Extract the (X, Y) coordinate from the center of the cell holding the provided text.  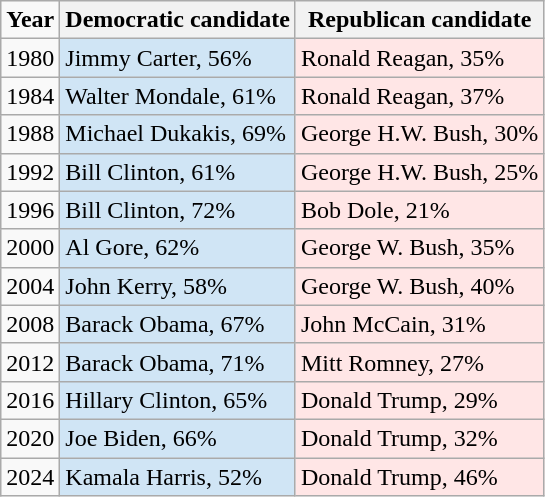
Donald Trump, 46% (419, 477)
1988 (30, 134)
Bill Clinton, 72% (178, 210)
Michael Dukakis, 69% (178, 134)
Al Gore, 62% (178, 248)
Jimmy Carter, 56% (178, 58)
2012 (30, 362)
John McCain, 31% (419, 324)
2024 (30, 477)
John Kerry, 58% (178, 286)
2004 (30, 286)
1984 (30, 96)
Donald Trump, 29% (419, 400)
1980 (30, 58)
Donald Trump, 32% (419, 438)
2008 (30, 324)
Democratic candidate (178, 20)
Year (30, 20)
George H.W. Bush, 25% (419, 172)
George W. Bush, 40% (419, 286)
Mitt Romney, 27% (419, 362)
2000 (30, 248)
1992 (30, 172)
1996 (30, 210)
Walter Mondale, 61% (178, 96)
2020 (30, 438)
Hillary Clinton, 65% (178, 400)
George W. Bush, 35% (419, 248)
Republican candidate (419, 20)
Ronald Reagan, 37% (419, 96)
Joe Biden, 66% (178, 438)
2016 (30, 400)
Kamala Harris, 52% (178, 477)
George H.W. Bush, 30% (419, 134)
Bob Dole, 21% (419, 210)
Barack Obama, 67% (178, 324)
Barack Obama, 71% (178, 362)
Bill Clinton, 61% (178, 172)
Ronald Reagan, 35% (419, 58)
